Capture the cell that displays the provided text and extract its [x, y] central coordinate. 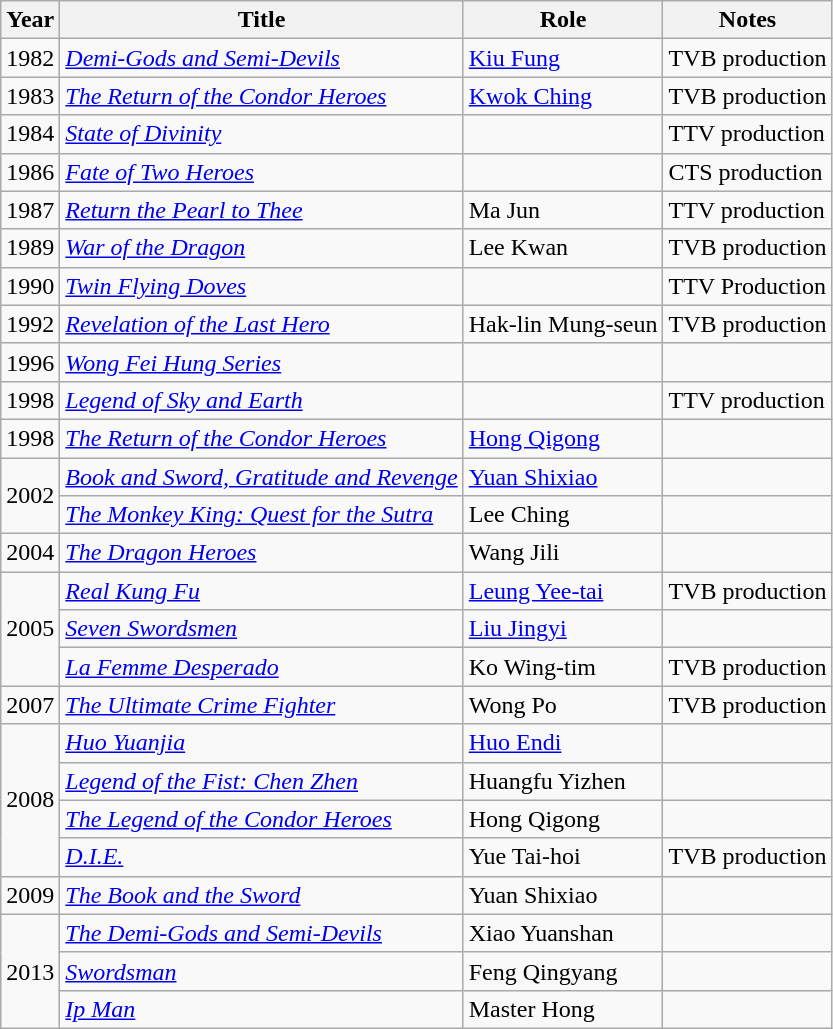
Twin Flying Doves [262, 286]
Swordsman [262, 971]
Real Kung Fu [262, 591]
Master Hong [563, 1009]
2009 [30, 895]
Role [563, 20]
State of Divinity [262, 134]
Kiu Fung [563, 58]
Legend of Sky and Earth [262, 400]
1987 [30, 210]
1984 [30, 134]
The Ultimate Crime Fighter [262, 705]
Hak-lin Mung-seun [563, 324]
War of the Dragon [262, 248]
The Demi-Gods and Semi-Devils [262, 933]
Ip Man [262, 1009]
La Femme Desperado [262, 667]
Legend of the Fist: Chen Zhen [262, 781]
The Dragon Heroes [262, 553]
1982 [30, 58]
Notes [748, 20]
2005 [30, 629]
1996 [30, 362]
Wong Po [563, 705]
1990 [30, 286]
Leung Yee-tai [563, 591]
Kwok Ching [563, 96]
Xiao Yuanshan [563, 933]
Seven Swordsmen [262, 629]
CTS production [748, 172]
Huo Yuanjia [262, 743]
Huangfu Yizhen [563, 781]
Revelation of the Last Hero [262, 324]
Wong Fei Hung Series [262, 362]
2013 [30, 971]
TTV Production [748, 286]
Liu Jingyi [563, 629]
Lee Kwan [563, 248]
The Book and the Sword [262, 895]
The Legend of the Condor Heroes [262, 819]
Lee Ching [563, 515]
Demi-Gods and Semi-Devils [262, 58]
1983 [30, 96]
The Monkey King: Quest for the Sutra [262, 515]
2004 [30, 553]
Fate of Two Heroes [262, 172]
2008 [30, 800]
Wang Jili [563, 553]
1986 [30, 172]
Ko Wing-tim [563, 667]
Title [262, 20]
D.I.E. [262, 857]
2002 [30, 496]
Year [30, 20]
Return the Pearl to Thee [262, 210]
Feng Qingyang [563, 971]
2007 [30, 705]
1989 [30, 248]
1992 [30, 324]
Book and Sword, Gratitude and Revenge [262, 477]
Ma Jun [563, 210]
Huo Endi [563, 743]
Yue Tai-hoi [563, 857]
